Locate the cell with the specified text and output its [X, Y] center coordinate. 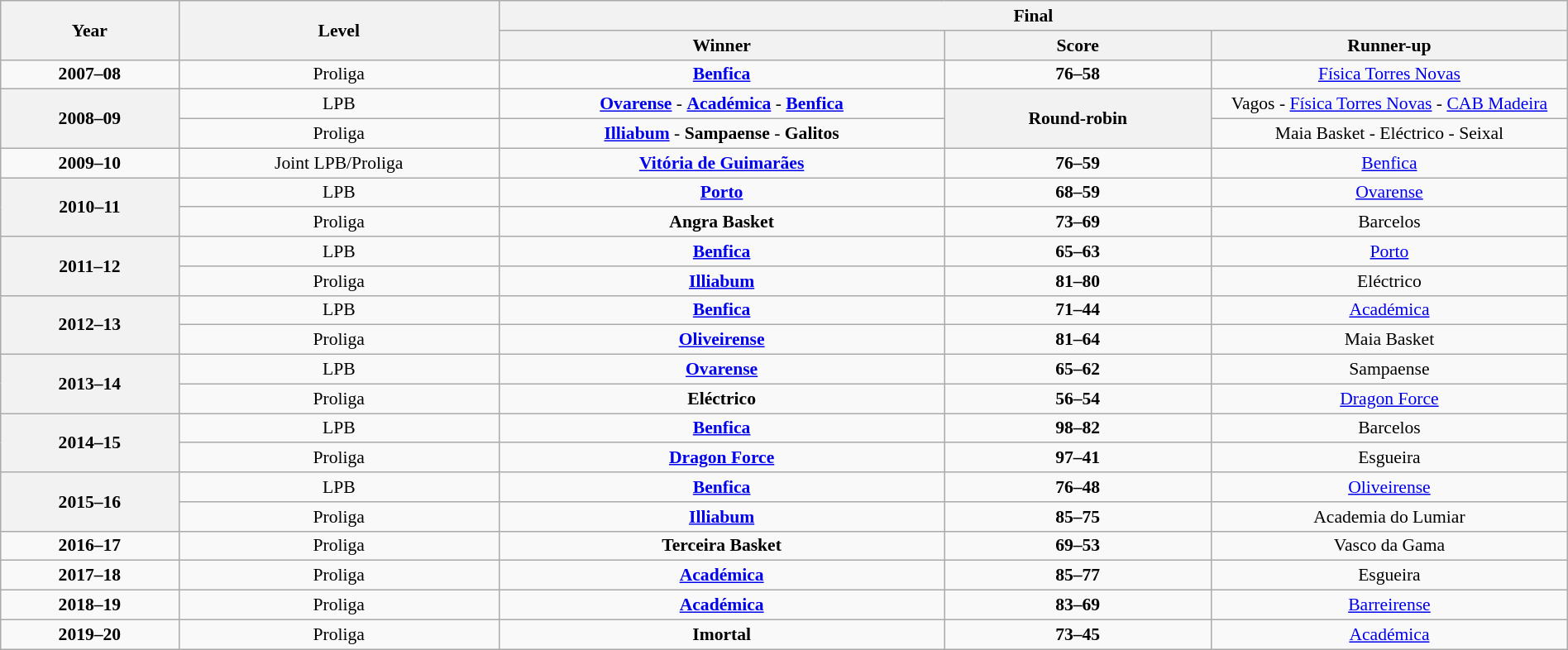
2017–18 [89, 576]
Level [339, 30]
2008–09 [89, 119]
Vitória de Guimarães [722, 163]
Joint LPB/Proliga [339, 163]
2019–20 [89, 634]
Round-robin [1078, 119]
2018–19 [89, 605]
73–45 [1078, 634]
Angra Basket [722, 222]
2013–14 [89, 384]
Academia do Lumiar [1389, 517]
71–44 [1078, 310]
76–59 [1078, 163]
2014–15 [89, 443]
Vagos - Física Torres Novas - CAB Madeira [1389, 104]
85–77 [1078, 576]
2015–16 [89, 501]
2009–10 [89, 163]
Runner-up [1389, 45]
2016–17 [89, 546]
Year [89, 30]
81–64 [1078, 340]
76–48 [1078, 487]
Imortal [722, 634]
81–80 [1078, 281]
Física Torres Novas [1389, 74]
85–75 [1078, 517]
Terceira Basket [722, 546]
97–41 [1078, 458]
Illiabum - Sampaense - Galitos [722, 134]
2007–08 [89, 74]
2011–12 [89, 266]
68–59 [1078, 193]
Vasco da Gama [1389, 546]
Maia Basket - Eléctrico - Seixal [1389, 134]
76–58 [1078, 74]
Barreirense [1389, 605]
Maia Basket [1389, 340]
65–63 [1078, 251]
Score [1078, 45]
2012–13 [89, 324]
Sampaense [1389, 370]
2010–11 [89, 207]
73–69 [1078, 222]
56–54 [1078, 399]
Winner [722, 45]
69–53 [1078, 546]
Ovarense - Académica - Benfica [722, 104]
83–69 [1078, 605]
Final [1034, 16]
98–82 [1078, 428]
65–62 [1078, 370]
